Identify which cell holds the provided text, then report its (X, Y) central coordinate. 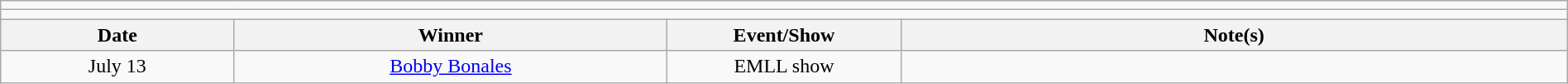
Event/Show (784, 35)
Date (117, 35)
EMLL show (784, 67)
Winner (451, 35)
Bobby Bonales (451, 67)
Note(s) (1234, 35)
July 13 (117, 67)
